Identify which cell holds the provided text, then report its (x, y) central coordinate. 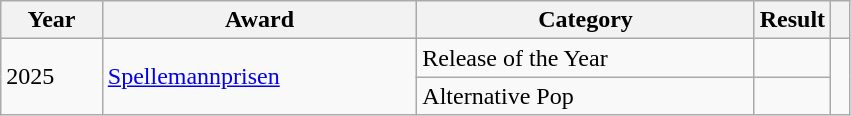
Spellemannprisen (260, 77)
Release of the Year (586, 58)
Result (792, 20)
Alternative Pop (586, 96)
Category (586, 20)
Year (52, 20)
Award (260, 20)
2025 (52, 77)
